Locate the cell with the specified text and output its (X, Y) center coordinate. 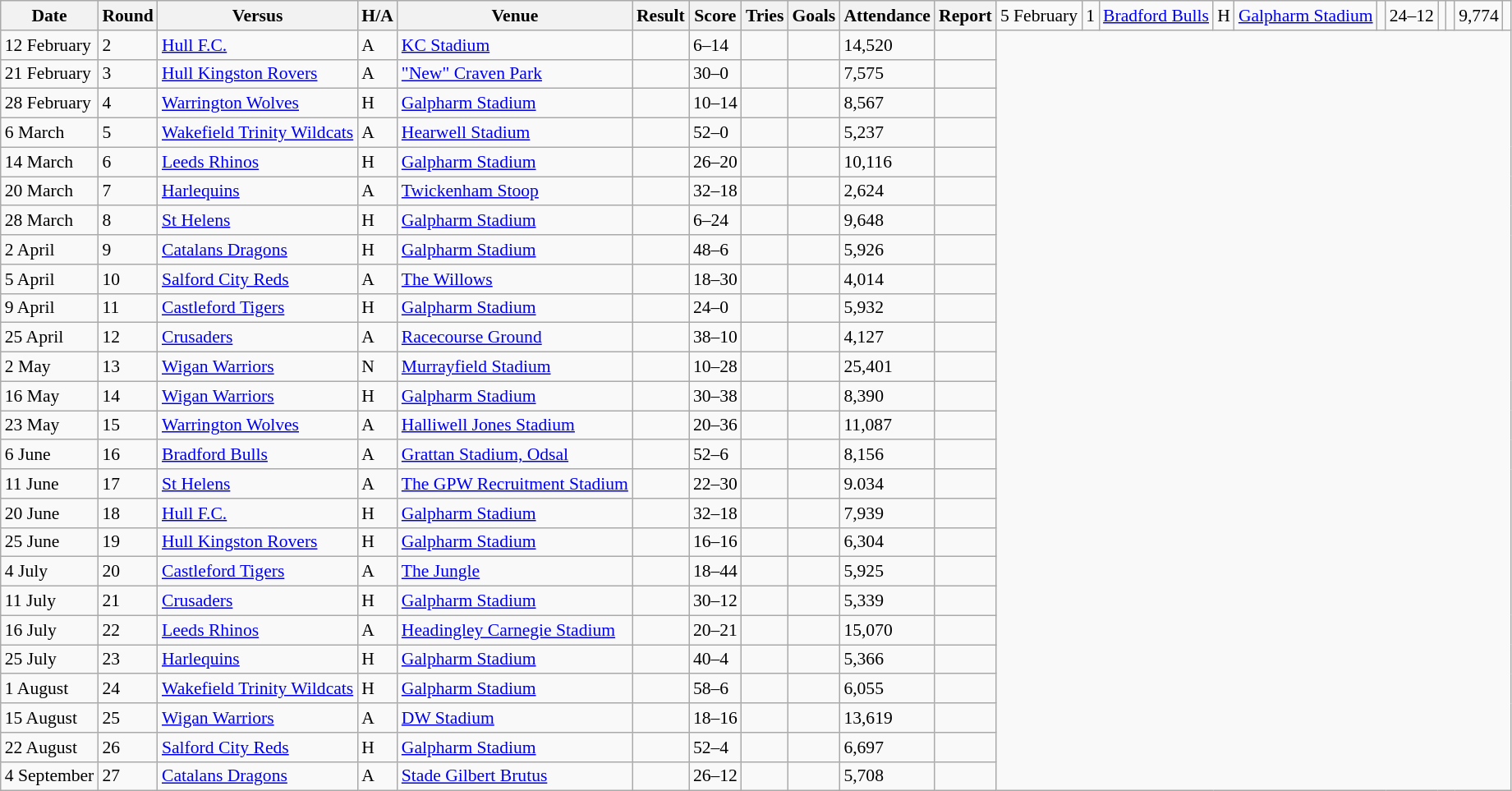
28 February (49, 103)
26 (128, 747)
8,156 (887, 455)
Report (966, 16)
52–4 (715, 747)
5,708 (887, 776)
KC Stadium (515, 45)
5,926 (887, 250)
28 March (49, 221)
52–0 (715, 133)
4 September (49, 776)
14 March (49, 162)
4,014 (887, 279)
22–30 (715, 484)
9.034 (887, 484)
30–12 (715, 601)
Attendance (887, 16)
25 July (49, 660)
Score (715, 16)
11 (128, 308)
25 April (49, 338)
9 (128, 250)
2 (128, 45)
8,390 (887, 396)
4 July (49, 572)
21 February (49, 74)
4 (128, 103)
Stade Gilbert Brutus (515, 776)
1 (1091, 16)
Goals (813, 16)
48–6 (715, 250)
13,619 (887, 718)
22 (128, 630)
18–44 (715, 572)
25,401 (887, 367)
2 April (49, 250)
5,366 (887, 660)
21 (128, 601)
H/A (378, 16)
23 May (49, 425)
10 (128, 279)
6 June (49, 455)
Versus (258, 16)
16 May (49, 396)
26–20 (715, 162)
30–0 (715, 74)
12 (128, 338)
5,925 (887, 572)
11 June (49, 484)
16 July (49, 630)
Murrayfield Stadium (515, 367)
19 (128, 542)
5,237 (887, 133)
6,697 (887, 747)
52–6 (715, 455)
16 (128, 455)
The GPW Recruitment Stadium (515, 484)
6–14 (715, 45)
8,567 (887, 103)
9,774 (1478, 16)
7,575 (887, 74)
Grattan Stadium, Odsal (515, 455)
18 (128, 513)
15 (128, 425)
10–14 (715, 103)
24 (128, 689)
16–16 (715, 542)
14 (128, 396)
13 (128, 367)
40–4 (715, 660)
2,624 (887, 191)
11,087 (887, 425)
25 (128, 718)
24–0 (715, 308)
10,116 (887, 162)
18–30 (715, 279)
"New" Craven Park (515, 74)
The Willows (515, 279)
Racecourse Ground (515, 338)
N (378, 367)
20 (128, 572)
2 May (49, 367)
9,648 (887, 221)
Tries (765, 16)
6 (128, 162)
18–16 (715, 718)
17 (128, 484)
20 June (49, 513)
22 August (49, 747)
20–36 (715, 425)
DW Stadium (515, 718)
Date (49, 16)
24–12 (1412, 16)
9 April (49, 308)
6–24 (715, 221)
20–21 (715, 630)
5,339 (887, 601)
The Jungle (515, 572)
10–28 (715, 367)
14,520 (887, 45)
25 June (49, 542)
15,070 (887, 630)
11 July (49, 601)
6 March (49, 133)
5 February (1039, 16)
4,127 (887, 338)
12 February (49, 45)
Venue (515, 16)
7 (128, 191)
27 (128, 776)
15 August (49, 718)
26–12 (715, 776)
Round (128, 16)
Result (660, 16)
8 (128, 221)
5,932 (887, 308)
5 April (49, 279)
3 (128, 74)
Hearwell Stadium (515, 133)
30–38 (715, 396)
7,939 (887, 513)
1 August (49, 689)
Halliwell Jones Stadium (515, 425)
23 (128, 660)
6,304 (887, 542)
5 (128, 133)
38–10 (715, 338)
Twickenham Stoop (515, 191)
20 March (49, 191)
6,055 (887, 689)
Headingley Carnegie Stadium (515, 630)
58–6 (715, 689)
